Search for the cell housing the specified text and yield its (X, Y) center coordinate. 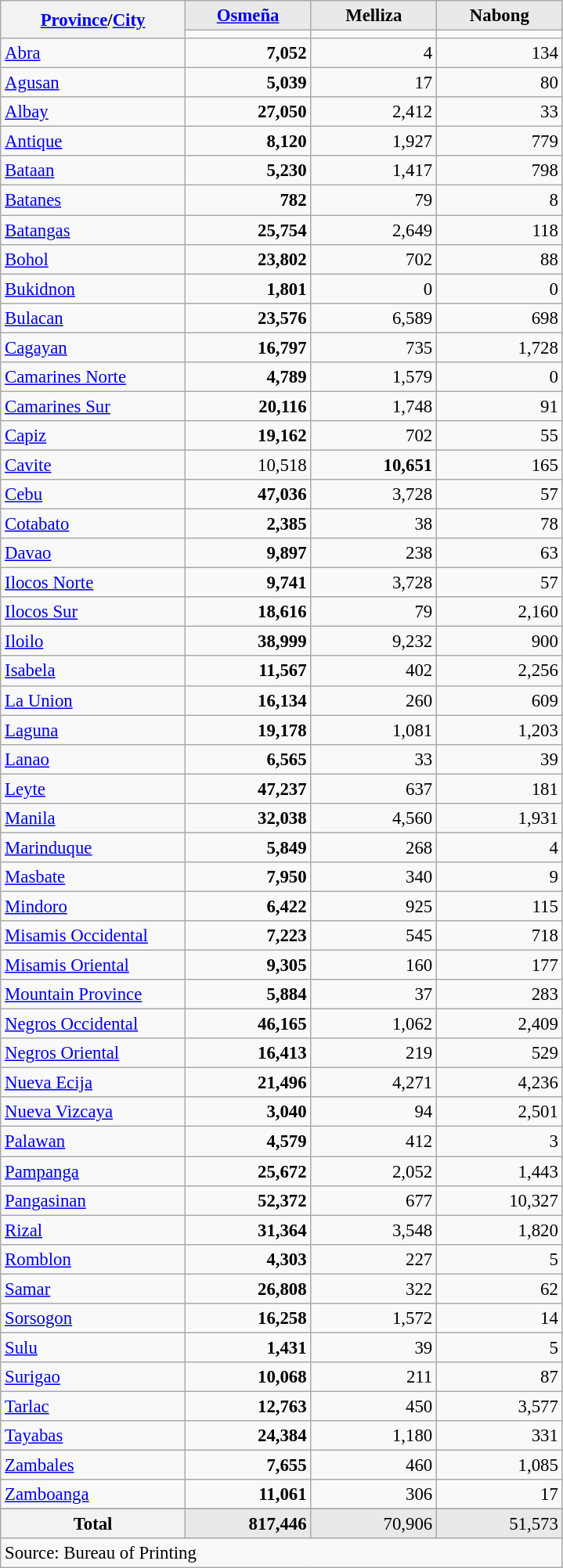
227 (374, 1259)
Negros Occidental (93, 1024)
Capiz (93, 436)
283 (500, 994)
Cebu (93, 494)
1,801 (247, 289)
1,431 (247, 1347)
21,496 (247, 1083)
80 (500, 83)
Laguna (93, 730)
11,061 (247, 1494)
1,572 (374, 1318)
52,372 (247, 1200)
Pangasinan (93, 1200)
Zambales (93, 1466)
160 (374, 966)
2,501 (500, 1112)
718 (500, 936)
9 (500, 877)
2,052 (374, 1171)
Sulu (93, 1347)
Osmeña (247, 16)
9,305 (247, 966)
677 (374, 1200)
Tayabas (93, 1436)
38,999 (247, 642)
Cavite (93, 465)
9,741 (247, 583)
637 (374, 789)
1,931 (500, 818)
Isabela (93, 671)
62 (500, 1289)
12,763 (247, 1406)
322 (374, 1289)
1,579 (374, 377)
2,160 (500, 612)
782 (247, 200)
4,579 (247, 1142)
529 (500, 1053)
340 (374, 877)
306 (374, 1494)
1,180 (374, 1436)
Mountain Province (93, 994)
1,062 (374, 1024)
63 (500, 553)
Total (93, 1524)
19,178 (247, 730)
4,303 (247, 1259)
Manila (93, 818)
19,162 (247, 436)
Nabong (500, 16)
3,040 (247, 1112)
18,616 (247, 612)
5,884 (247, 994)
134 (500, 53)
4,789 (247, 377)
779 (500, 142)
37 (374, 994)
Mindoro (93, 906)
1,748 (374, 406)
47,237 (247, 789)
10,651 (374, 465)
5,849 (247, 847)
Province/City (93, 20)
91 (500, 406)
La Union (93, 700)
219 (374, 1053)
23,802 (247, 259)
Albay (93, 112)
10,068 (247, 1377)
7,655 (247, 1466)
94 (374, 1112)
165 (500, 465)
Bataan (93, 171)
Samar (93, 1289)
331 (500, 1436)
1,927 (374, 142)
Rizal (93, 1230)
20,116 (247, 406)
10,518 (247, 465)
5,230 (247, 171)
Melliza (374, 16)
Negros Oriental (93, 1053)
3,577 (500, 1406)
Sorsogon (93, 1318)
9,232 (374, 642)
Nueva Ecija (93, 1083)
Iloilo (93, 642)
Source: Bureau of Printing (282, 1553)
Marinduque (93, 847)
78 (500, 524)
16,413 (247, 1053)
1,417 (374, 171)
14 (500, 1318)
6,422 (247, 906)
Leyte (93, 789)
3 (500, 1142)
460 (374, 1466)
545 (374, 936)
88 (500, 259)
Masbate (93, 877)
211 (374, 1377)
238 (374, 553)
16,258 (247, 1318)
2,649 (374, 230)
798 (500, 171)
47,036 (247, 494)
1,203 (500, 730)
260 (374, 700)
Antique (93, 142)
25,672 (247, 1171)
268 (374, 847)
7,052 (247, 53)
32,038 (247, 818)
5,039 (247, 83)
Camarines Sur (93, 406)
Davao (93, 553)
Abra (93, 53)
3,548 (374, 1230)
Surigao (93, 1377)
698 (500, 318)
4,271 (374, 1083)
70,906 (374, 1524)
Zamboanga (93, 1494)
46,165 (247, 1024)
Ilocos Sur (93, 612)
16,134 (247, 700)
181 (500, 789)
Palawan (93, 1142)
31,364 (247, 1230)
118 (500, 230)
177 (500, 966)
10,327 (500, 1200)
Bohol (93, 259)
817,446 (247, 1524)
Misamis Oriental (93, 966)
23,576 (247, 318)
Batanes (93, 200)
2,256 (500, 671)
9,897 (247, 553)
11,567 (247, 671)
450 (374, 1406)
115 (500, 906)
7,950 (247, 877)
Ilocos Norte (93, 583)
25,754 (247, 230)
2,385 (247, 524)
1,728 (500, 347)
6,565 (247, 759)
4,560 (374, 818)
Misamis Occidental (93, 936)
900 (500, 642)
925 (374, 906)
Tarlac (93, 1406)
Batangas (93, 230)
Cagayan (93, 347)
609 (500, 700)
27,050 (247, 112)
38 (374, 524)
402 (374, 671)
55 (500, 436)
8,120 (247, 142)
2,409 (500, 1024)
1,820 (500, 1230)
24,384 (247, 1436)
1,443 (500, 1171)
51,573 (500, 1524)
7,223 (247, 936)
87 (500, 1377)
Agusan (93, 83)
1,081 (374, 730)
26,808 (247, 1289)
Bulacan (93, 318)
Pampanga (93, 1171)
16,797 (247, 347)
Camarines Norte (93, 377)
412 (374, 1142)
Romblon (93, 1259)
Lanao (93, 759)
735 (374, 347)
4,236 (500, 1083)
Bukidnon (93, 289)
Nueva Vizcaya (93, 1112)
6,589 (374, 318)
1,085 (500, 1466)
8 (500, 200)
Cotabato (93, 524)
2,412 (374, 112)
